Detect which cell encompasses the target text, then output its (x, y) center coordinate. 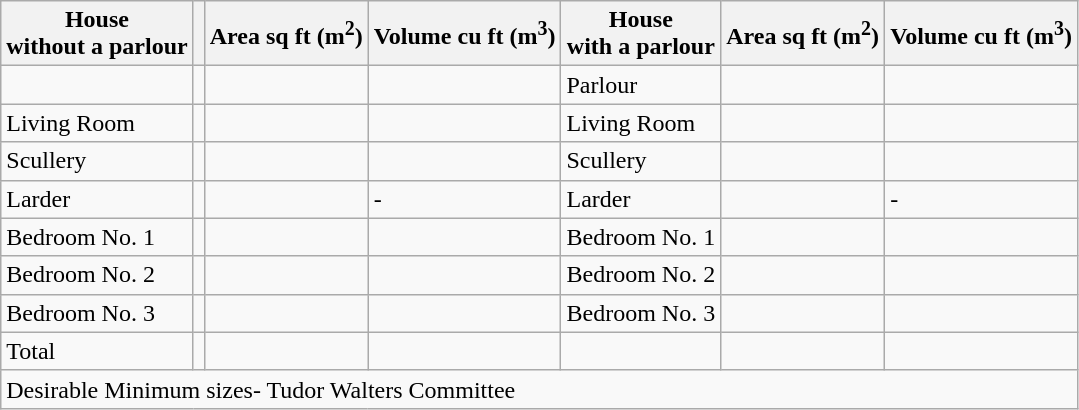
Housewith a parlour (641, 34)
Parlour (641, 85)
Total (97, 351)
Desirable Minimum sizes- Tudor Walters Committee (540, 389)
Housewithout a parlour (97, 34)
